Search for the cell housing the specified text and yield its [x, y] center coordinate. 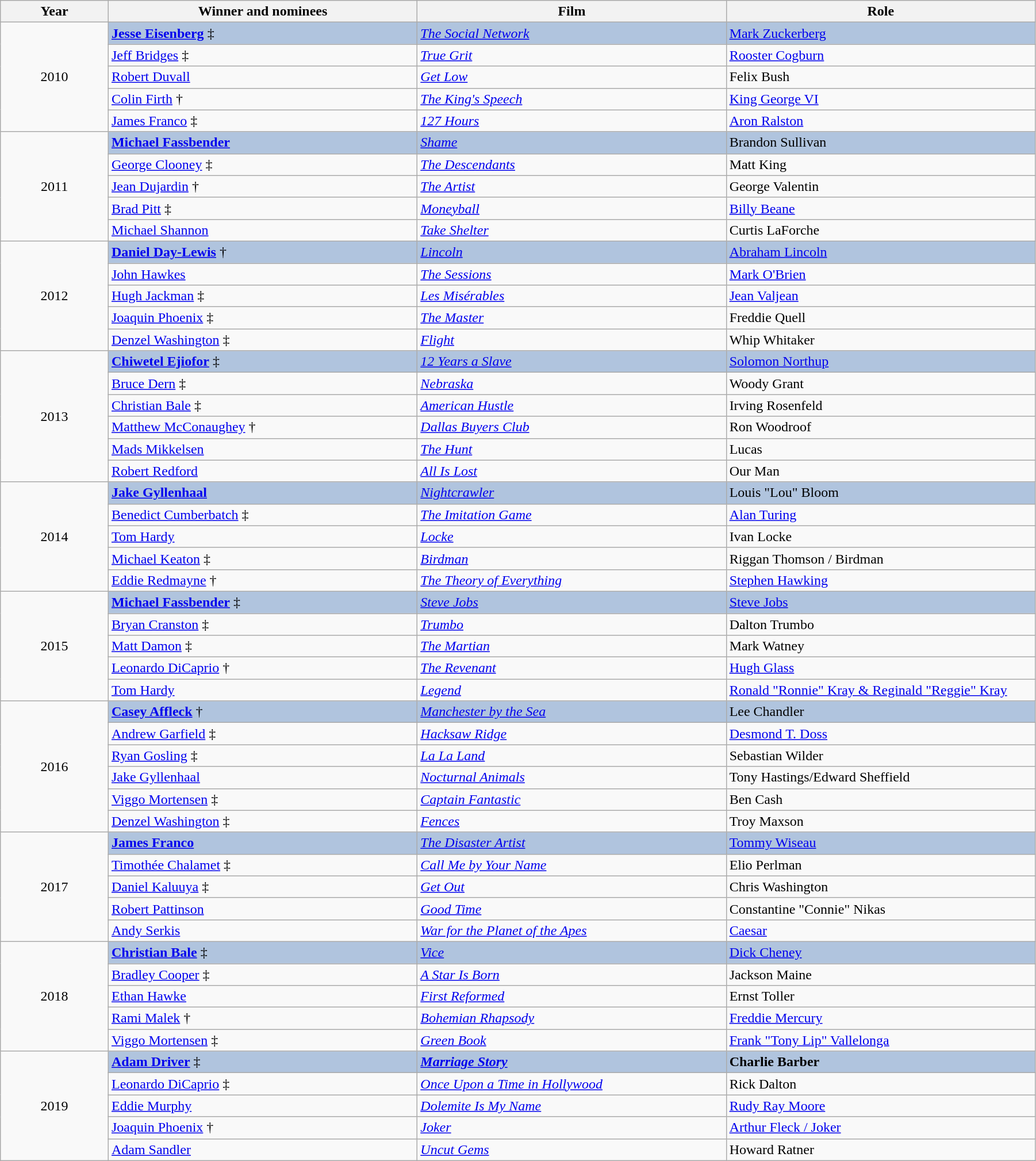
Colin Firth † [262, 99]
Irving Rosenfeld [881, 405]
2018 [55, 996]
Role [881, 12]
Ethan Hawke [262, 997]
Dalton Trumbo [881, 624]
Robert Pattinson [262, 909]
Dallas Buyers Club [571, 427]
Louis "Lou" Bloom [881, 493]
Woody Grant [881, 384]
Captain Fantastic [571, 799]
Trumbo [571, 624]
George Valentin [881, 186]
Brandon Sullivan [881, 143]
Solomon Northup [881, 362]
Lee Chandler [881, 712]
The Disaster Artist [571, 843]
Freddie Mercury [881, 1018]
Stephen Hawking [881, 580]
Mark Zuckerberg [881, 33]
Get Low [571, 77]
Arthur Fleck / Joker [881, 1128]
Jean Dujardin † [262, 186]
Joaquin Phoenix † [262, 1128]
Robert Duvall [262, 77]
Andy Serkis [262, 930]
Andrew Garfield ‡ [262, 734]
John Hawkes [262, 274]
Troy Maxson [881, 821]
Ivan Locke [881, 537]
Billy Beane [881, 208]
Chris Washington [881, 887]
Birdman [571, 558]
Michael Keaton ‡ [262, 558]
Dolemite Is My Name [571, 1106]
Shame [571, 143]
Green Book [571, 1040]
2015 [55, 646]
Bruce Dern ‡ [262, 384]
Good Time [571, 909]
King George VI [881, 99]
The Sessions [571, 274]
Mark O'Brien [881, 274]
First Reformed [571, 997]
Uncut Gems [571, 1149]
The Hunt [571, 449]
Mads Mikkelsen [262, 449]
Matthew McConaughey † [262, 427]
Sebastian Wilder [881, 756]
The King's Speech [571, 99]
Get Out [571, 887]
Les Misérables [571, 296]
The Imitation Game [571, 515]
Ben Cash [881, 799]
2010 [55, 77]
Eddie Murphy [262, 1106]
Casey Affleck † [262, 712]
True Grit [571, 55]
Timothée Chalamet ‡ [262, 865]
Jackson Maine [881, 975]
Manchester by the Sea [571, 712]
Robert Redford [262, 471]
Curtis LaForche [881, 230]
Desmond T. Doss [881, 734]
Moneyball [571, 208]
Howard Ratner [881, 1149]
Tommy Wiseau [881, 843]
George Clooney ‡ [262, 164]
Ron Woodroof [881, 427]
Year [55, 12]
Lincoln [571, 252]
Joker [571, 1128]
Flight [571, 340]
Abraham Lincoln [881, 252]
Legend [571, 690]
The Master [571, 318]
Hugh Jackman ‡ [262, 296]
Felix Bush [881, 77]
12 Years a Slave [571, 362]
Call Me by Your Name [571, 865]
Rooster Cogburn [881, 55]
Ernst Toller [881, 997]
Rudy Ray Moore [881, 1106]
American Hustle [571, 405]
Locke [571, 537]
Bradley Cooper ‡ [262, 975]
Constantine "Connie" Nikas [881, 909]
Bohemian Rhapsody [571, 1018]
Nebraska [571, 384]
Rick Dalton [881, 1084]
Joaquin Phoenix ‡ [262, 318]
2013 [55, 416]
Aron Ralston [881, 121]
War for the Planet of the Apes [571, 930]
Michael Fassbender [262, 143]
Matt Damon ‡ [262, 646]
Hugh Glass [881, 668]
James Franco ‡ [262, 121]
Elio Perlman [881, 865]
Daniel Day-Lewis † [262, 252]
Alan Turing [881, 515]
Matt King [881, 164]
2014 [55, 537]
Jesse Eisenberg ‡ [262, 33]
Our Man [881, 471]
Whip Whitaker [881, 340]
Bryan Cranston ‡ [262, 624]
Riggan Thomson / Birdman [881, 558]
Leonardo DiCaprio ‡ [262, 1084]
Adam Driver ‡ [262, 1062]
Once Upon a Time in Hollywood [571, 1084]
Vice [571, 952]
The Theory of Everything [571, 580]
A Star Is Born [571, 975]
Brad Pitt ‡ [262, 208]
Mark Watney [881, 646]
2017 [55, 887]
Fences [571, 821]
Tony Hastings/Edward Sheffield [881, 777]
2016 [55, 767]
2012 [55, 296]
Charlie Barber [881, 1062]
Adam Sandler [262, 1149]
Rami Malek † [262, 1018]
Freddie Quell [881, 318]
Jeff Bridges ‡ [262, 55]
The Artist [571, 186]
Ryan Gosling ‡ [262, 756]
127 Hours [571, 121]
Film [571, 12]
Eddie Redmayne † [262, 580]
Daniel Kaluuya ‡ [262, 887]
The Descendants [571, 164]
Lucas [881, 449]
Michael Shannon [262, 230]
Ronald "Ronnie" Kray & Reginald "Reggie" Kray [881, 690]
Michael Fassbender ‡ [262, 602]
The Social Network [571, 33]
Caesar [881, 930]
Dick Cheney [881, 952]
All Is Lost [571, 471]
Chiwetel Ejiofor ‡ [262, 362]
2011 [55, 186]
La La Land [571, 756]
The Martian [571, 646]
Leonardo DiCaprio † [262, 668]
Jean Valjean [881, 296]
Hacksaw Ridge [571, 734]
Benedict Cumberbatch ‡ [262, 515]
2019 [55, 1106]
James Franco [262, 843]
The Revenant [571, 668]
Nightcrawler [571, 493]
Winner and nominees [262, 12]
Nocturnal Animals [571, 777]
Frank "Tony Lip" Vallelonga [881, 1040]
Marriage Story [571, 1062]
Take Shelter [571, 230]
